Pinpoint the cell where the given text exists, returning its (X, Y) midpoint coordinate. 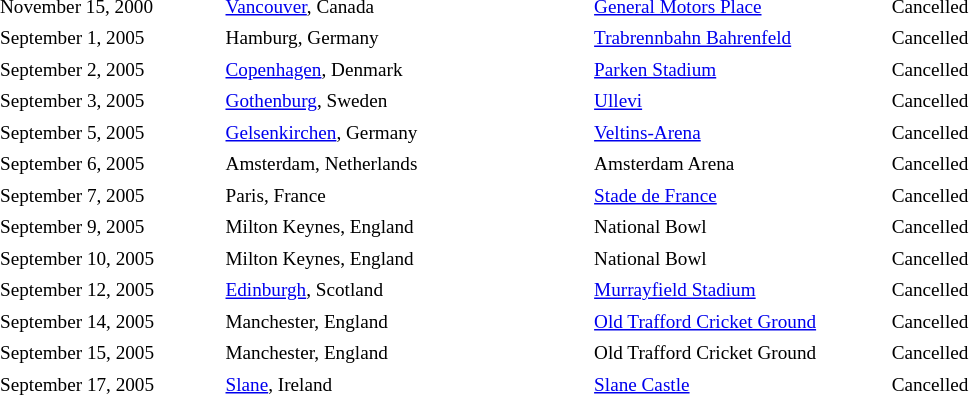
Ullevi (738, 102)
Stade de France (738, 196)
Gelsenkirchen, Germany (406, 133)
Hamburg, Germany (406, 38)
Amsterdam Arena (738, 164)
Paris, France (406, 196)
Edinburgh, Scotland (406, 290)
Veltins-Arena (738, 133)
Parken Stadium (738, 70)
Murrayfield Stadium (738, 290)
Amsterdam, Netherlands (406, 164)
Trabrennbahn Bahrenfeld (738, 38)
Gothenburg, Sweden (406, 102)
Copenhagen, Denmark (406, 70)
